Identify which cell holds the provided text, then report its (x, y) central coordinate. 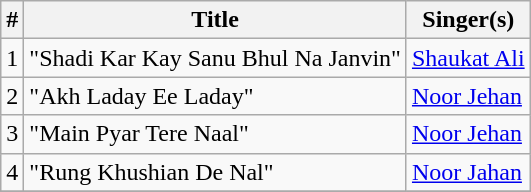
"Rung Khushian De Nal" (216, 172)
4 (12, 172)
"Akh Laday Ee Laday" (216, 96)
"Main Pyar Tere Naal" (216, 134)
"Shadi Kar Kay Sanu Bhul Na Janvin" (216, 58)
Noor Jahan (468, 172)
# (12, 20)
Shaukat Ali (468, 58)
2 (12, 96)
3 (12, 134)
Singer(s) (468, 20)
1 (12, 58)
Title (216, 20)
